Extract the (X, Y) coordinate from the center of the cell holding the provided text.  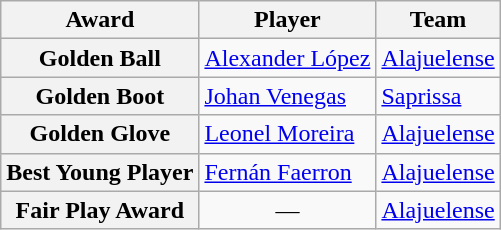
Golden Ball (100, 58)
Leonel Moreira (288, 134)
Best Young Player (100, 172)
Golden Boot (100, 96)
Golden Glove (100, 134)
Player (288, 20)
Fernán Faerron (288, 172)
Johan Venegas (288, 96)
Alexander López (288, 58)
Fair Play Award (100, 210)
Saprissa (438, 96)
Award (100, 20)
— (288, 210)
Team (438, 20)
